Return [X, Y] of the center of cell containing provided text 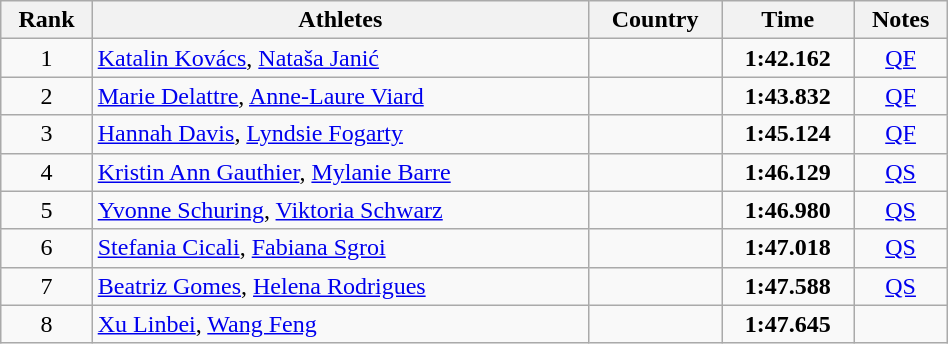
Rank [46, 20]
Time [788, 20]
Notes [900, 20]
2 [46, 96]
1:47.018 [788, 248]
1:45.124 [788, 134]
1:46.129 [788, 172]
1:42.162 [788, 58]
7 [46, 286]
6 [46, 248]
3 [46, 134]
Marie Delattre, Anne-Laure Viard [340, 96]
5 [46, 210]
1:47.588 [788, 286]
Hannah Davis, Lyndsie Fogarty [340, 134]
Athletes [340, 20]
Stefania Cicali, Fabiana Sgroi [340, 248]
1 [46, 58]
Yvonne Schuring, Viktoria Schwarz [340, 210]
Katalin Kovács, Nataša Janić [340, 58]
1:47.645 [788, 324]
1:43.832 [788, 96]
Beatriz Gomes, Helena Rodrigues [340, 286]
Kristin Ann Gauthier, Mylanie Barre [340, 172]
1:46.980 [788, 210]
Country [654, 20]
8 [46, 324]
4 [46, 172]
Xu Linbei, Wang Feng [340, 324]
